Search for the cell housing the specified text and yield its (x, y) center coordinate. 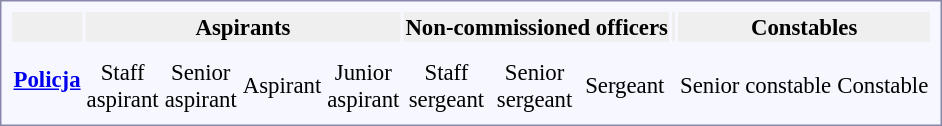
Sergeant (624, 86)
Aspirant (282, 86)
Constable (883, 86)
Seniorsergeant (534, 86)
Aspirants (243, 27)
Non-commissioned officers (537, 27)
Staffsergeant (446, 86)
Policja (47, 80)
Constables (804, 27)
Staffaspirant (122, 86)
Junioraspirant (364, 86)
Senior constable (755, 86)
Senioraspirant (200, 86)
